Determine the [X, Y] coordinate at the center of the cell enclosing the given text.  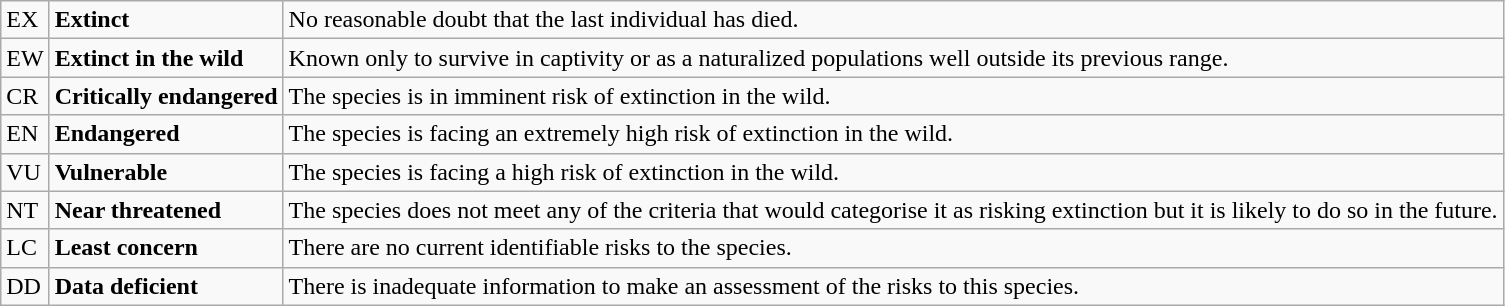
Near threatened [166, 210]
There are no current identifiable risks to the species. [893, 248]
Least concern [166, 248]
The species is facing a high risk of extinction in the wild. [893, 172]
Extinct [166, 20]
EX [25, 20]
VU [25, 172]
Endangered [166, 134]
NT [25, 210]
Known only to survive in captivity or as a naturalized populations well outside its previous range. [893, 58]
LC [25, 248]
There is inadequate information to make an assessment of the risks to this species. [893, 286]
Extinct in the wild [166, 58]
EN [25, 134]
Vulnerable [166, 172]
The species does not meet any of the criteria that would categorise it as risking extinction but it is likely to do so in the future. [893, 210]
Data deficient [166, 286]
DD [25, 286]
No reasonable doubt that the last individual has died. [893, 20]
Critically endangered [166, 96]
CR [25, 96]
EW [25, 58]
The species is facing an extremely high risk of extinction in the wild. [893, 134]
The species is in imminent risk of extinction in the wild. [893, 96]
